Extract the [x, y] coordinate from the center of the cell holding the provided text.  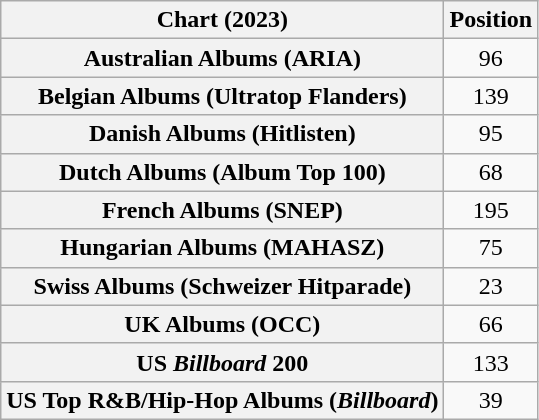
Swiss Albums (Schweizer Hitparade) [222, 286]
39 [491, 400]
139 [491, 96]
UK Albums (OCC) [222, 324]
US Billboard 200 [222, 362]
Danish Albums (Hitlisten) [222, 134]
96 [491, 58]
75 [491, 248]
Belgian Albums (Ultratop Flanders) [222, 96]
66 [491, 324]
Dutch Albums (Album Top 100) [222, 172]
French Albums (SNEP) [222, 210]
195 [491, 210]
Position [491, 20]
Hungarian Albums (MAHASZ) [222, 248]
Australian Albums (ARIA) [222, 58]
23 [491, 286]
68 [491, 172]
133 [491, 362]
Chart (2023) [222, 20]
US Top R&B/Hip-Hop Albums (Billboard) [222, 400]
95 [491, 134]
